Locate the cell with the specified text and output its [x, y] center coordinate. 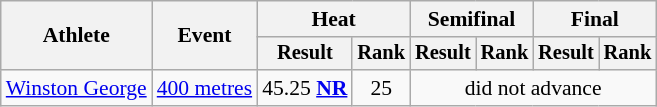
25 [381, 88]
Athlete [76, 36]
Winston George [76, 88]
did not advance [533, 88]
400 metres [204, 88]
Heat [334, 19]
Semifinal [472, 19]
Event [204, 36]
45.25 NR [304, 88]
Final [594, 19]
